Extract the (X, Y) coordinate from the center of the cell holding the provided text.  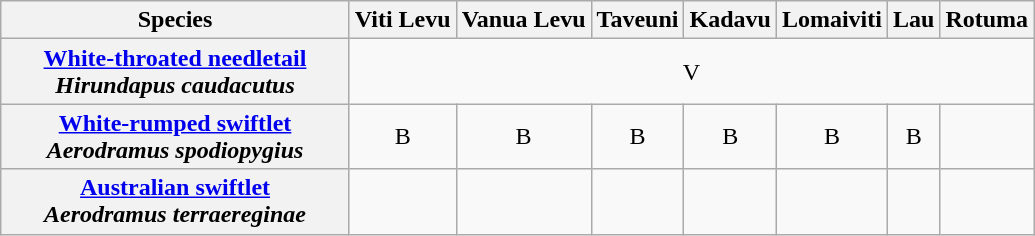
White-rumped swiftletAerodramus spodiopygius (176, 136)
Vanua Levu (524, 20)
White-throated needletailHirundapus caudacutus (176, 72)
Lomaiviti (832, 20)
Rotuma (987, 20)
Lau (913, 20)
V (691, 72)
Australian swiftletAerodramus terraereginae (176, 202)
Species (176, 20)
Taveuni (638, 20)
Viti Levu (402, 20)
Kadavu (730, 20)
